Locate the cell with the specified text and output its (X, Y) center coordinate. 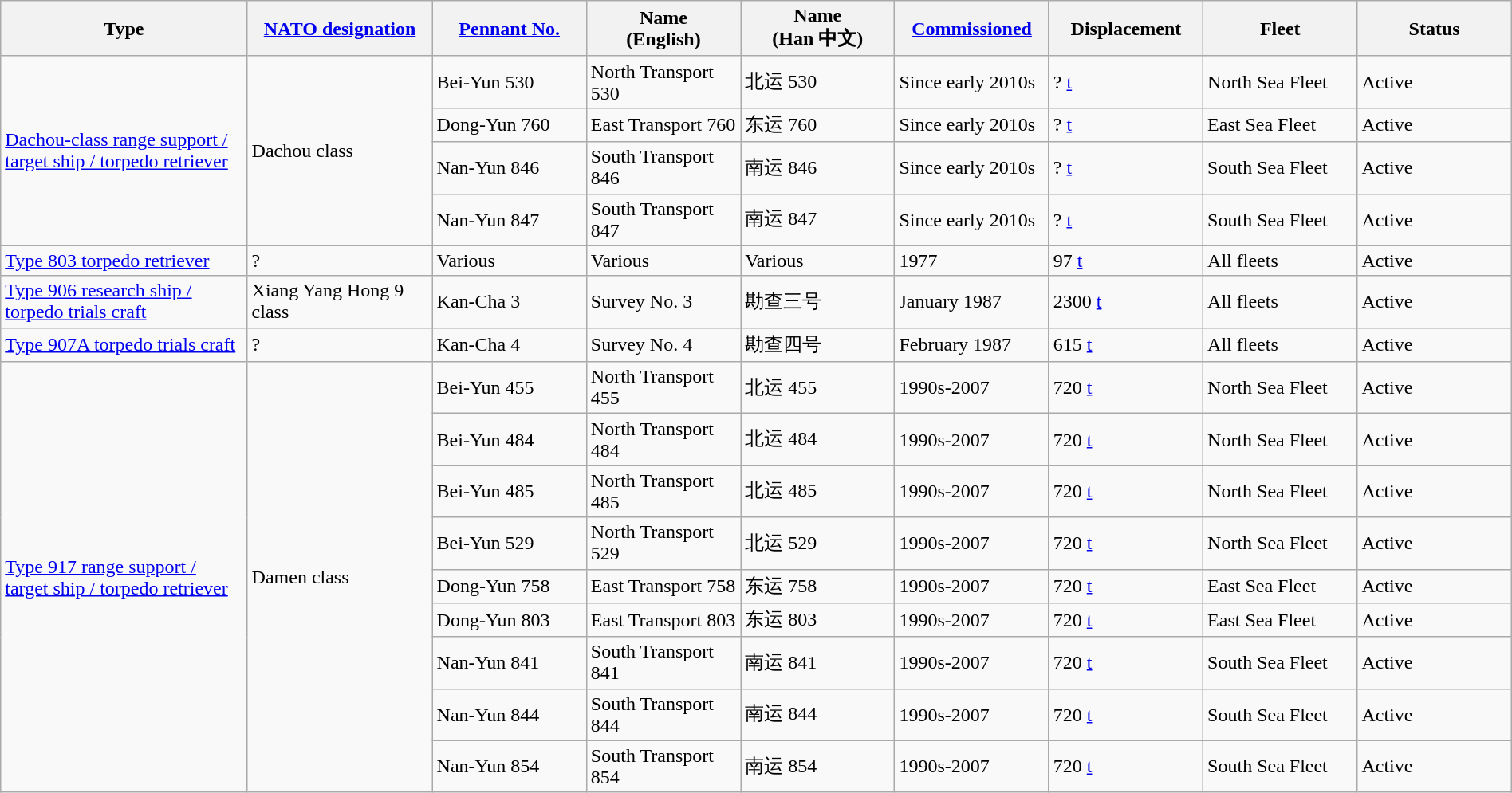
东运 760 (818, 124)
南运 854 (818, 767)
East Transport 758 (663, 587)
Survey No. 4 (663, 344)
Damen class (340, 577)
Type 917 range support / target ship / torpedo retriever (124, 577)
Dong-Yun 803 (509, 620)
Dong-Yun 758 (509, 587)
Xiang Yang Hong 9 class (340, 301)
North Transport 455 (663, 387)
东运 803 (818, 620)
97 t (1126, 261)
勘查四号 (818, 344)
2300 t (1126, 301)
Name(Han 中文) (818, 29)
Bei-Yun 455 (509, 387)
北运 529 (818, 544)
South Transport 841 (663, 663)
South Transport 854 (663, 767)
January 1987 (971, 301)
Dachou-class range support / target ship / torpedo retriever (124, 151)
北运 485 (818, 491)
北运 530 (818, 81)
South Transport 844 (663, 714)
北运 455 (818, 387)
勘查三号 (818, 301)
Type 907A torpedo trials craft (124, 344)
南运 844 (818, 714)
Name(English) (663, 29)
North Transport 484 (663, 440)
Bei-Yun 484 (509, 440)
北运 484 (818, 440)
South Transport 847 (663, 220)
North Transport 529 (663, 544)
Status (1434, 29)
Type 803 torpedo retriever (124, 261)
Type (124, 29)
南运 846 (818, 167)
Kan-Cha 3 (509, 301)
South Transport 846 (663, 167)
East Transport 803 (663, 620)
North Transport 485 (663, 491)
East Transport 760 (663, 124)
Fleet (1281, 29)
Dachou class (340, 151)
NATO designation (340, 29)
Commissioned (971, 29)
南运 841 (818, 663)
Pennant No. (509, 29)
Kan-Cha 4 (509, 344)
Nan-Yun 854 (509, 767)
Bei-Yun 485 (509, 491)
东运 758 (818, 587)
Nan-Yun 841 (509, 663)
Bei-Yun 529 (509, 544)
Nan-Yun 847 (509, 220)
Bei-Yun 530 (509, 81)
Survey No. 3 (663, 301)
Nan-Yun 844 (509, 714)
North Transport 530 (663, 81)
615 t (1126, 344)
Displacement (1126, 29)
南运 847 (818, 220)
1977 (971, 261)
Type 906 research ship / torpedo trials craft (124, 301)
Nan-Yun 846 (509, 167)
February 1987 (971, 344)
Dong-Yun 760 (509, 124)
